For the text-containing cell, return its midpoint in (x, y) coordinate format. 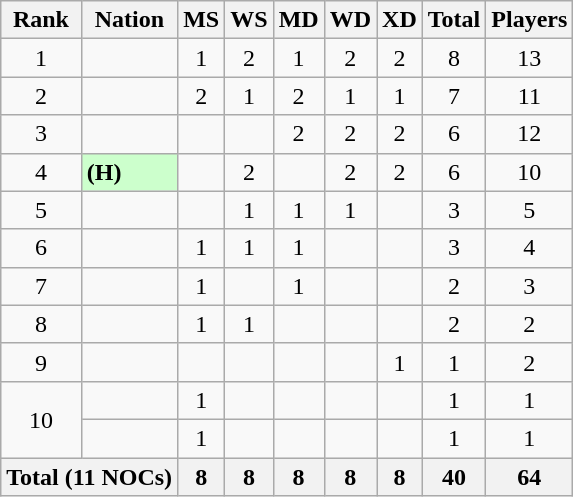
Total (11 NOCs) (90, 477)
Players (530, 20)
13 (530, 58)
(H) (129, 172)
Rank (41, 20)
XD (400, 20)
9 (41, 362)
Nation (129, 20)
Total (454, 20)
40 (454, 477)
64 (530, 477)
11 (530, 96)
MS (202, 20)
12 (530, 134)
WS (249, 20)
MD (298, 20)
WD (350, 20)
